Extract the (x, y) coordinate from the center of the cell holding the provided text.  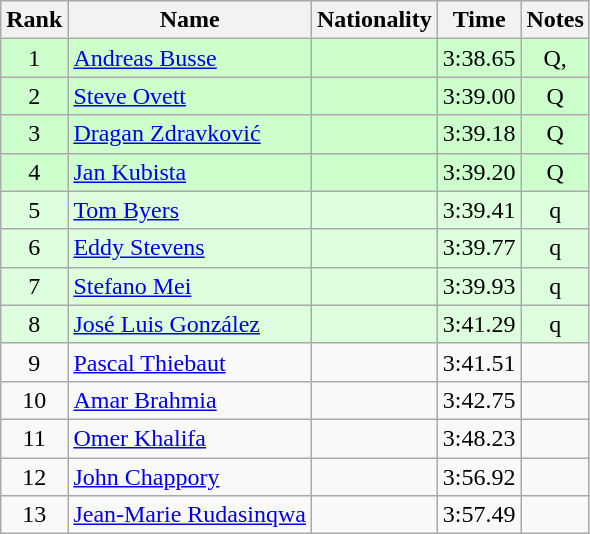
2 (34, 96)
3:38.65 (479, 58)
John Chappory (190, 477)
Jan Kubista (190, 172)
Stefano Mei (190, 286)
3:39.18 (479, 134)
3:41.29 (479, 324)
Rank (34, 20)
7 (34, 286)
3:39.41 (479, 210)
3:48.23 (479, 438)
Name (190, 20)
3:42.75 (479, 400)
3:57.49 (479, 515)
3:41.51 (479, 362)
13 (34, 515)
Dragan Zdravković (190, 134)
1 (34, 58)
Omer Khalifa (190, 438)
12 (34, 477)
9 (34, 362)
3 (34, 134)
Pascal Thiebaut (190, 362)
Eddy Stevens (190, 248)
Amar Brahmia (190, 400)
3:39.00 (479, 96)
Andreas Busse (190, 58)
Notes (555, 20)
10 (34, 400)
Nationality (375, 20)
5 (34, 210)
11 (34, 438)
Time (479, 20)
Tom Byers (190, 210)
Q, (555, 58)
Jean-Marie Rudasinqwa (190, 515)
6 (34, 248)
4 (34, 172)
3:39.77 (479, 248)
3:56.92 (479, 477)
José Luis González (190, 324)
8 (34, 324)
Steve Ovett (190, 96)
3:39.93 (479, 286)
3:39.20 (479, 172)
